Extract the [X, Y] coordinate from the center of the cell holding the provided text.  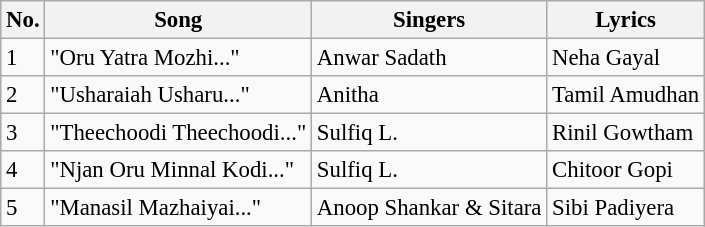
Song [178, 20]
Anoop Shankar & Sitara [430, 208]
4 [23, 170]
3 [23, 133]
"Theechoodi Theechoodi..." [178, 133]
Chitoor Gopi [626, 170]
5 [23, 208]
"Usharaiah Usharu..." [178, 95]
Lyrics [626, 20]
"Njan Oru Minnal Kodi..." [178, 170]
Rinil Gowtham [626, 133]
"Oru Yatra Mozhi..." [178, 58]
2 [23, 95]
1 [23, 58]
Tamil Amudhan [626, 95]
Anwar Sadath [430, 58]
Neha Gayal [626, 58]
Sibi Padiyera [626, 208]
Singers [430, 20]
No. [23, 20]
"Manasil Mazhaiyai..." [178, 208]
Anitha [430, 95]
